Output the (X, Y) coordinate of the center of the cell containing the given text.  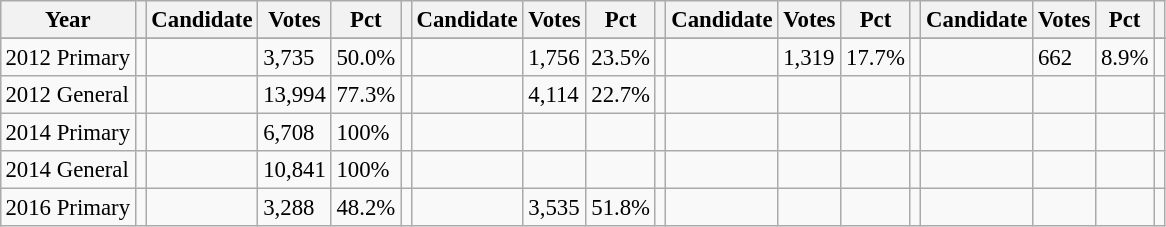
662 (1064, 57)
1,756 (554, 57)
2016 Primary (68, 208)
2014 General (68, 170)
22.7% (620, 95)
10,841 (294, 170)
8.9% (1125, 57)
23.5% (620, 57)
17.7% (876, 57)
48.2% (366, 208)
2014 Primary (68, 133)
4,114 (554, 95)
Year (68, 20)
13,994 (294, 95)
51.8% (620, 208)
3,288 (294, 208)
2012 General (68, 95)
3,535 (554, 208)
6,708 (294, 133)
2012 Primary (68, 57)
50.0% (366, 57)
1,319 (810, 57)
3,735 (294, 57)
77.3% (366, 95)
